Detect which cell encompasses the target text, then output its (X, Y) center coordinate. 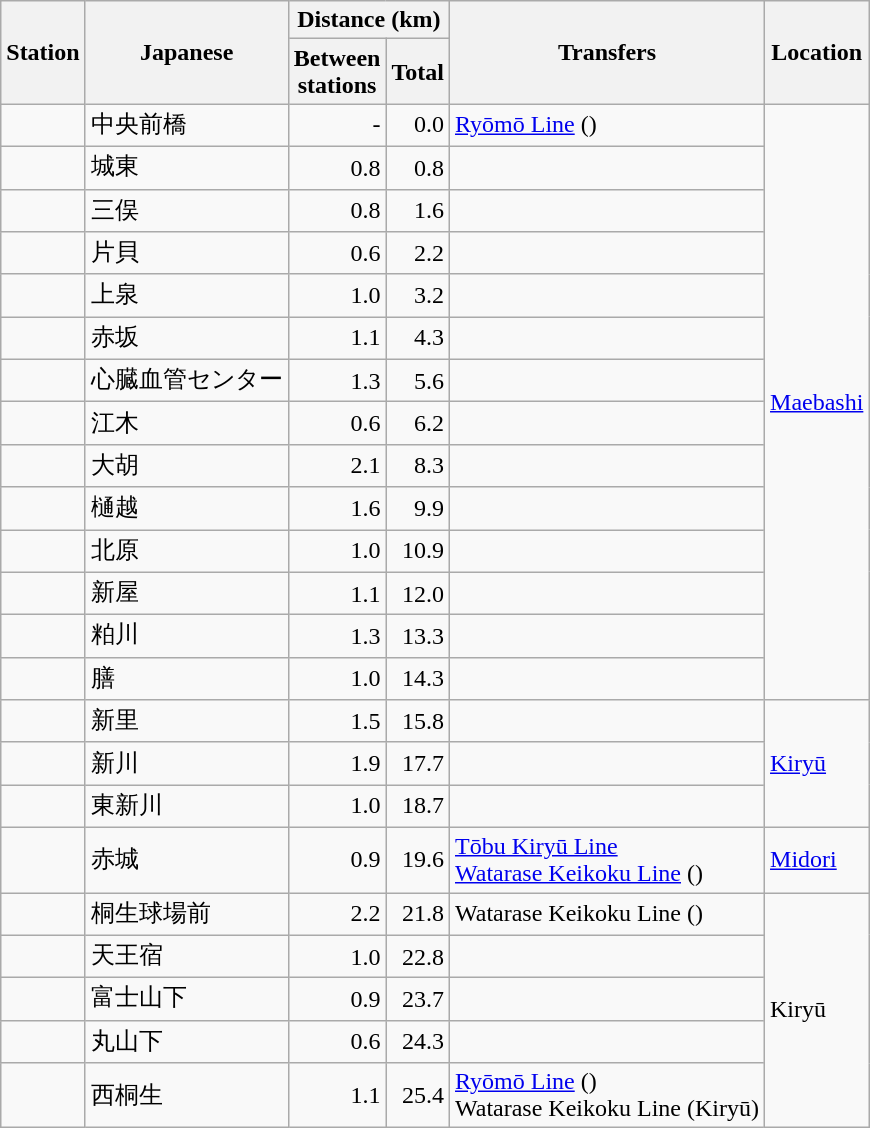
18.7 (418, 806)
1.5 (337, 722)
2.1 (337, 466)
21.8 (418, 914)
丸山下 (186, 1042)
25.4 (418, 1096)
Watarase Keikoku Line () (606, 914)
膳 (186, 678)
6.2 (418, 424)
上泉 (186, 296)
8.3 (418, 466)
Betweenstations (337, 72)
- (337, 126)
14.3 (418, 678)
富士山下 (186, 1000)
13.3 (418, 636)
Ryōmō Line ()Watarase Keikoku Line (Kiryū) (606, 1096)
桐生球場前 (186, 914)
新里 (186, 722)
12.0 (418, 594)
Total (418, 72)
新屋 (186, 594)
4.3 (418, 338)
Tōbu Kiryū LineWatarase Keikoku Line () (606, 860)
Distance (km) (368, 20)
23.7 (418, 1000)
城東 (186, 168)
片貝 (186, 254)
粕川 (186, 636)
北原 (186, 552)
Japanese (186, 52)
Midori (817, 860)
心臓血管センター (186, 380)
22.8 (418, 956)
大胡 (186, 466)
東新川 (186, 806)
中央前橋 (186, 126)
Transfers (606, 52)
10.9 (418, 552)
9.9 (418, 508)
Station (43, 52)
江木 (186, 424)
1.9 (337, 764)
天王宿 (186, 956)
赤坂 (186, 338)
19.6 (418, 860)
0.0 (418, 126)
Maebashi (817, 402)
西桐生 (186, 1096)
三俣 (186, 210)
新川 (186, 764)
17.7 (418, 764)
24.3 (418, 1042)
樋越 (186, 508)
赤城 (186, 860)
Ryōmō Line () (606, 126)
Location (817, 52)
5.6 (418, 380)
3.2 (418, 296)
15.8 (418, 722)
